Capture the cell that displays the provided text and extract its (x, y) central coordinate. 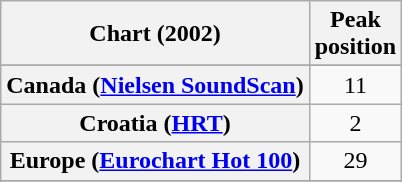
29 (355, 161)
Europe (Eurochart Hot 100) (155, 161)
Croatia (HRT) (155, 123)
Peakposition (355, 34)
11 (355, 85)
2 (355, 123)
Canada (Nielsen SoundScan) (155, 85)
Chart (2002) (155, 34)
